Pinpoint the cell where the given text exists, returning its (x, y) midpoint coordinate. 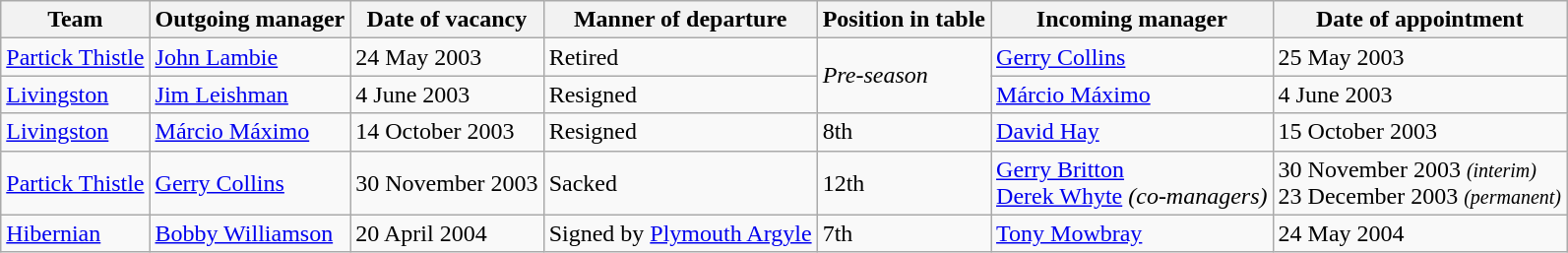
Retired (680, 57)
Manner of departure (680, 20)
25 May 2003 (1419, 57)
John Lambie (250, 57)
Signed by Plymouth Argyle (680, 233)
20 April 2004 (447, 233)
Sacked (680, 183)
30 November 2003 (interim)23 December 2003 (permanent) (1419, 183)
Position in table (904, 20)
Hibernian (75, 233)
Date of appointment (1419, 20)
Outgoing manager (250, 20)
30 November 2003 (447, 183)
Pre-season (904, 76)
Jim Leishman (250, 95)
14 October 2003 (447, 132)
David Hay (1132, 132)
Gerry Britton Derek Whyte (co-managers) (1132, 183)
24 May 2003 (447, 57)
Date of vacancy (447, 20)
24 May 2004 (1419, 233)
Tony Mowbray (1132, 233)
Bobby Williamson (250, 233)
7th (904, 233)
15 October 2003 (1419, 132)
Incoming manager (1132, 20)
Team (75, 20)
8th (904, 132)
12th (904, 183)
